From the cell containing the given text, extract its center point as [x, y] coordinate. 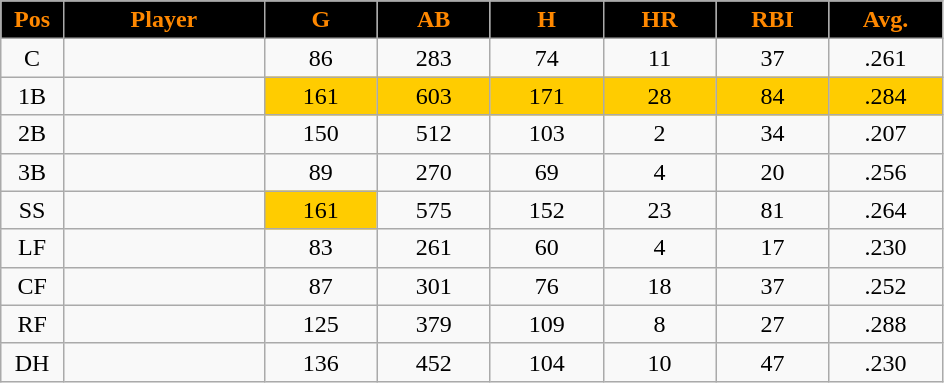
20 [772, 172]
261 [434, 248]
575 [434, 210]
RBI [772, 20]
512 [434, 134]
2B [32, 134]
60 [546, 248]
84 [772, 96]
74 [546, 58]
103 [546, 134]
17 [772, 248]
18 [660, 286]
83 [320, 248]
H [546, 20]
2 [660, 134]
Pos [32, 20]
.207 [886, 134]
81 [772, 210]
603 [434, 96]
Avg. [886, 20]
.261 [886, 58]
.252 [886, 286]
.256 [886, 172]
104 [546, 362]
Player [164, 20]
283 [434, 58]
150 [320, 134]
87 [320, 286]
C [32, 58]
34 [772, 134]
.288 [886, 324]
DH [32, 362]
23 [660, 210]
125 [320, 324]
86 [320, 58]
47 [772, 362]
11 [660, 58]
10 [660, 362]
1B [32, 96]
LF [32, 248]
89 [320, 172]
109 [546, 324]
301 [434, 286]
SS [32, 210]
27 [772, 324]
452 [434, 362]
AB [434, 20]
69 [546, 172]
8 [660, 324]
RF [32, 324]
HR [660, 20]
270 [434, 172]
.284 [886, 96]
3B [32, 172]
28 [660, 96]
379 [434, 324]
G [320, 20]
.264 [886, 210]
136 [320, 362]
152 [546, 210]
76 [546, 286]
CF [32, 286]
171 [546, 96]
